Return the [X, Y] coordinate for the center point of the cell that contains the specified text.  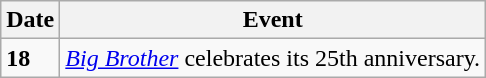
Big Brother celebrates its 25th anniversary. [273, 58]
Date [30, 20]
18 [30, 58]
Event [273, 20]
